Search for the cell housing the specified text and yield its (x, y) center coordinate. 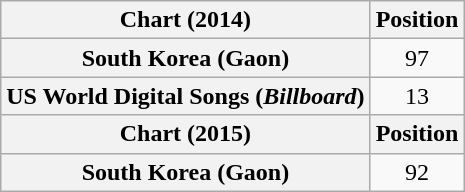
Chart (2014) (186, 20)
97 (417, 58)
92 (417, 172)
13 (417, 96)
US World Digital Songs (Billboard) (186, 96)
Chart (2015) (186, 134)
